Pinpoint the cell where the given text exists, returning its (x, y) midpoint coordinate. 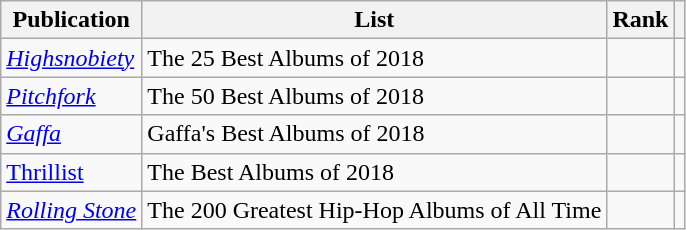
Rolling Stone (72, 210)
The 50 Best Albums of 2018 (374, 96)
Rank (640, 20)
List (374, 20)
Gaffa (72, 134)
The 200 Greatest Hip-Hop Albums of All Time (374, 210)
Gaffa's Best Albums of 2018 (374, 134)
The Best Albums of 2018 (374, 172)
Publication (72, 20)
Highsnobiety (72, 58)
Pitchfork (72, 96)
Thrillist (72, 172)
The 25 Best Albums of 2018 (374, 58)
